Detect which cell encompasses the target text, then output its [X, Y] center coordinate. 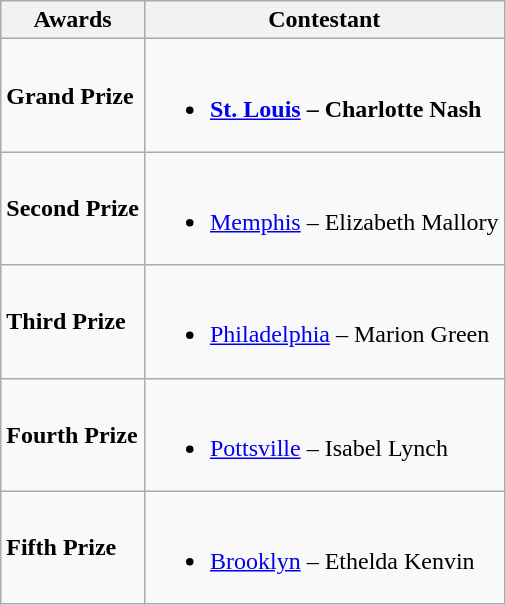
Awards [73, 20]
Contestant [324, 20]
Third Prize [73, 322]
Philadelphia – Marion Green [324, 322]
St. Louis – Charlotte Nash [324, 96]
Second Prize [73, 208]
Fourth Prize [73, 434]
Memphis – Elizabeth Mallory [324, 208]
Grand Prize [73, 96]
Pottsville – Isabel Lynch [324, 434]
Brooklyn – Ethelda Kenvin [324, 548]
Fifth Prize [73, 548]
